Search for the cell housing the specified text and yield its (x, y) center coordinate. 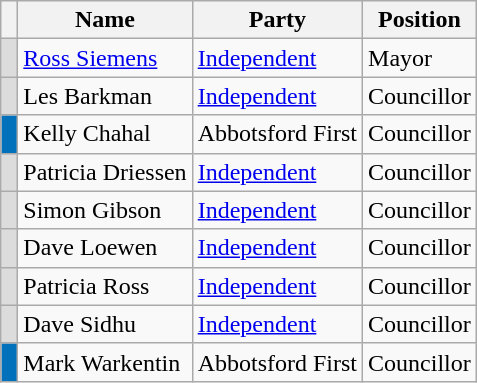
Name (105, 20)
Patricia Ross (105, 286)
Mark Warkentin (105, 362)
Patricia Driessen (105, 172)
Party (277, 20)
Position (420, 20)
Kelly Chahal (105, 134)
Mayor (420, 58)
Dave Sidhu (105, 324)
Ross Siemens (105, 58)
Simon Gibson (105, 210)
Les Barkman (105, 96)
Dave Loewen (105, 248)
